Extract the [X, Y] coordinate from the center of the cell holding the provided text.  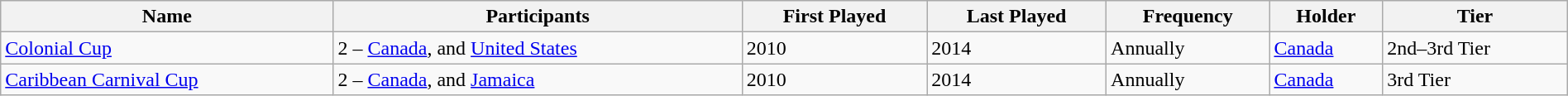
2nd–3rd Tier [1475, 48]
Frequency [1188, 17]
Last Played [1017, 17]
Caribbean Carnival Cup [167, 79]
2 – Canada, and United States [538, 48]
Participants [538, 17]
Name [167, 17]
2 – Canada, and Jamaica [538, 79]
First Played [834, 17]
Colonial Cup [167, 48]
Holder [1327, 17]
3rd Tier [1475, 79]
Tier [1475, 17]
